For the text-containing cell, return its midpoint in [x, y] coordinate format. 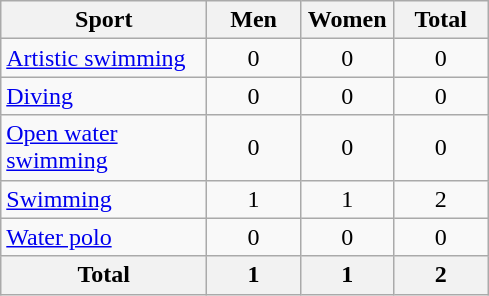
Artistic swimming [104, 58]
Sport [104, 20]
Water polo [104, 237]
Diving [104, 96]
Swimming [104, 199]
Open water swimming [104, 148]
Men [254, 20]
Women [347, 20]
